Determine the [X, Y] coordinate at the center of the cell enclosing the given text.  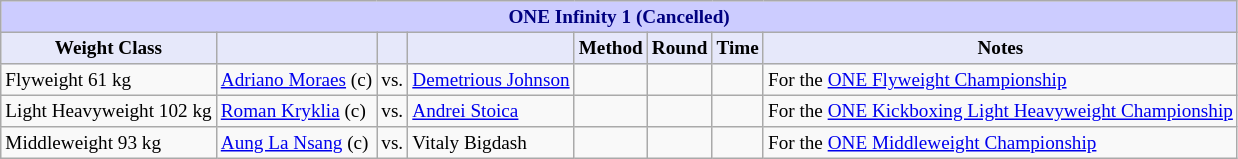
Demetrious Johnson [491, 80]
Andrei Stoica [491, 111]
Adriano Moraes (c) [296, 80]
For the ONE Middleweight Championship [1000, 143]
Vitaly Bigdash [491, 143]
ONE Infinity 1 (Cancelled) [620, 17]
Method [610, 48]
Light Heavyweight 102 kg [108, 111]
For the ONE Flyweight Championship [1000, 80]
Time [738, 48]
Round [680, 48]
Roman Kryklia (c) [296, 111]
Aung La Nsang (c) [296, 143]
Notes [1000, 48]
Middleweight 93 kg [108, 143]
For the ONE Kickboxing Light Heavyweight Championship [1000, 111]
Weight Class [108, 48]
Flyweight 61 kg [108, 80]
